Locate the cell with the specified text and output its (X, Y) center coordinate. 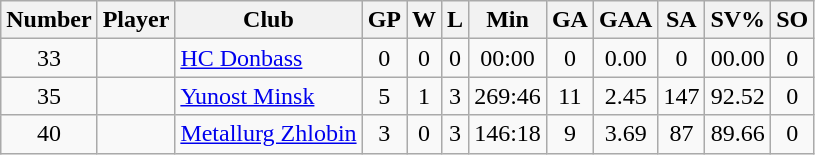
146:18 (508, 134)
40 (49, 134)
GA (570, 20)
GAA (625, 20)
Yunost Minsk (268, 96)
L (456, 20)
Min (508, 20)
SO (792, 20)
W (424, 20)
Player (136, 20)
HC Donbass (268, 58)
269:46 (508, 96)
00.00 (738, 58)
9 (570, 134)
00:00 (508, 58)
Number (49, 20)
1 (424, 96)
3.69 (625, 134)
Metallurg Zhlobin (268, 134)
5 (384, 96)
35 (49, 96)
2.45 (625, 96)
33 (49, 58)
Club (268, 20)
SA (682, 20)
89.66 (738, 134)
147 (682, 96)
SV% (738, 20)
GP (384, 20)
87 (682, 134)
0.00 (625, 58)
11 (570, 96)
92.52 (738, 96)
